Provide the [x, y] coordinate of the cell's center where the given text is located.  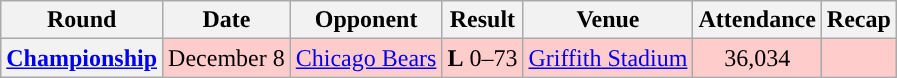
December 8 [227, 58]
Chicago Bears [366, 58]
Griffith Stadium [608, 58]
L 0–73 [482, 58]
Date [227, 20]
Round [82, 20]
36,034 [757, 58]
Opponent [366, 20]
Attendance [757, 20]
Venue [608, 20]
Championship [82, 58]
Result [482, 20]
Recap [858, 20]
